Detect which cell encompasses the target text, then output its [x, y] center coordinate. 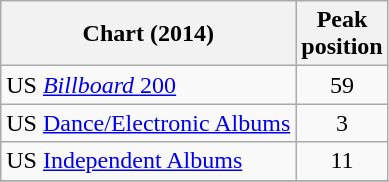
US Billboard 200 [148, 85]
US Independent Albums [148, 161]
3 [342, 123]
Chart (2014) [148, 34]
59 [342, 85]
11 [342, 161]
Peakposition [342, 34]
US Dance/Electronic Albums [148, 123]
